Detect which cell encompasses the target text, then output its [X, Y] center coordinate. 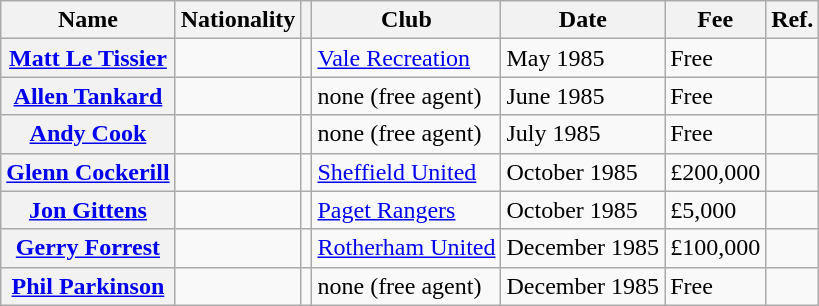
Vale Recreation [406, 58]
Rotherham United [406, 248]
£100,000 [716, 248]
Name [88, 20]
Jon Gittens [88, 210]
Sheffield United [406, 172]
£5,000 [716, 210]
June 1985 [583, 96]
Glenn Cockerill [88, 172]
Fee [716, 20]
Nationality [238, 20]
Club [406, 20]
£200,000 [716, 172]
Andy Cook [88, 134]
May 1985 [583, 58]
Ref. [792, 20]
Allen Tankard [88, 96]
Matt Le Tissier [88, 58]
July 1985 [583, 134]
Gerry Forrest [88, 248]
Phil Parkinson [88, 286]
Paget Rangers [406, 210]
Date [583, 20]
